From the cell containing the given text, extract its center point as (X, Y) coordinate. 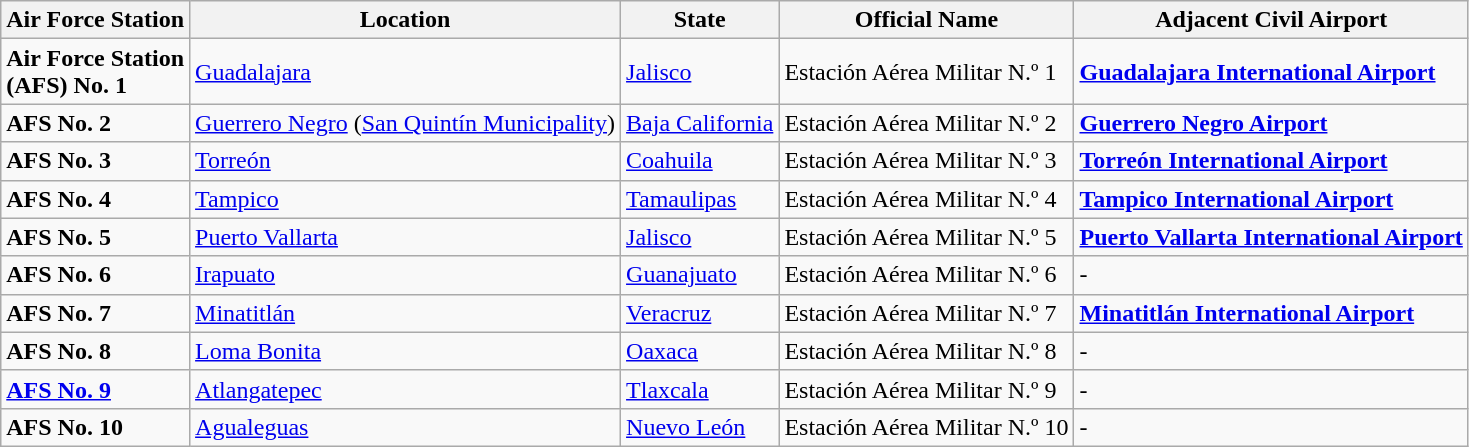
Guadalajara (406, 72)
Tampico (406, 199)
Veracruz (700, 313)
Guerrero Negro Airport (1271, 123)
Atlangatepec (406, 389)
Official Name (926, 20)
Location (406, 20)
Puerto Vallarta International Airport (1271, 237)
Estación Aérea Militar N.º 8 (926, 351)
Coahuila (700, 161)
Estación Aérea Militar N.º 4 (926, 199)
Minatitlán (406, 313)
AFS No. 6 (96, 275)
Tamaulipas (700, 199)
Estación Aérea Militar N.º 3 (926, 161)
Torreón International Airport (1271, 161)
Irapuato (406, 275)
Estación Aérea Militar N.º 5 (926, 237)
Estación Aérea Militar N.º 10 (926, 427)
Guanajuato (700, 275)
Estación Aérea Militar N.º 1 (926, 72)
Guerrero Negro (San Quintín Municipality) (406, 123)
AFS No. 9 (96, 389)
Baja California (700, 123)
State (700, 20)
Air Force Station (96, 20)
Air Force Station(AFS) No. 1 (96, 72)
Minatitlán International Airport (1271, 313)
Agualeguas (406, 427)
AFS No. 5 (96, 237)
Guadalajara International Airport (1271, 72)
Adjacent Civil Airport (1271, 20)
Estación Aérea Militar N.º 6 (926, 275)
Estación Aérea Militar N.º 7 (926, 313)
AFS No. 4 (96, 199)
Oaxaca (700, 351)
AFS No. 2 (96, 123)
Tampico International Airport (1271, 199)
AFS No. 3 (96, 161)
Loma Bonita (406, 351)
Puerto Vallarta (406, 237)
AFS No. 10 (96, 427)
AFS No. 7 (96, 313)
Estación Aérea Militar N.º 2 (926, 123)
Estación Aérea Militar N.º 9 (926, 389)
Tlaxcala (700, 389)
Nuevo León (700, 427)
Torreón (406, 161)
AFS No. 8 (96, 351)
